Extract the [x, y] coordinate from the center of the cell holding the provided text.  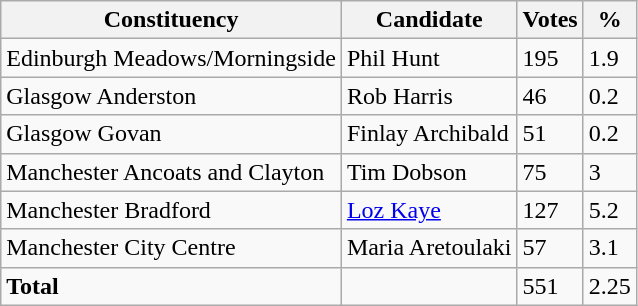
Candidate [429, 20]
51 [550, 134]
1.9 [610, 58]
75 [550, 172]
% [610, 20]
Phil Hunt [429, 58]
127 [550, 210]
Maria Aretoulaki [429, 248]
Manchester Bradford [172, 210]
3.1 [610, 248]
46 [550, 96]
Glasgow Govan [172, 134]
Glasgow Anderston [172, 96]
Total [172, 286]
Votes [550, 20]
Tim Dobson [429, 172]
Finlay Archibald [429, 134]
Edinburgh Meadows/Morningside [172, 58]
551 [550, 286]
Loz Kaye [429, 210]
Constituency [172, 20]
195 [550, 58]
57 [550, 248]
Manchester City Centre [172, 248]
5.2 [610, 210]
3 [610, 172]
Rob Harris [429, 96]
Manchester Ancoats and Clayton [172, 172]
2.25 [610, 286]
